Return the [X, Y] coordinate for the center point of the cell that contains the specified text.  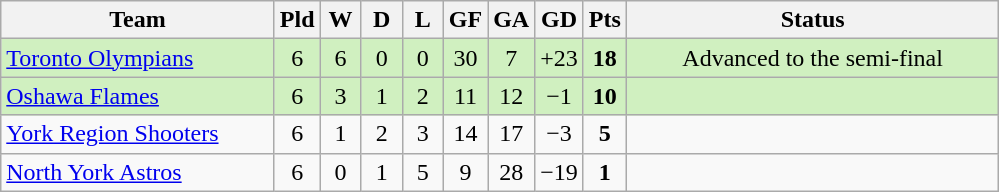
14 [465, 134]
W [340, 20]
10 [604, 96]
GA [512, 20]
−3 [560, 134]
Oshawa Flames [138, 96]
+23 [560, 58]
9 [465, 172]
28 [512, 172]
30 [465, 58]
Toronto Olympians [138, 58]
18 [604, 58]
GF [465, 20]
Advanced to the semi-final [812, 58]
−19 [560, 172]
17 [512, 134]
L [422, 20]
North York Astros [138, 172]
D [382, 20]
12 [512, 96]
Pld [297, 20]
Team [138, 20]
York Region Shooters [138, 134]
7 [512, 58]
Pts [604, 20]
GD [560, 20]
11 [465, 96]
−1 [560, 96]
Status [812, 20]
